Scan for the cell matching the given text and deliver its (x, y) coordinate at center. 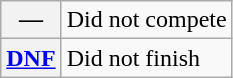
Did not finish (146, 58)
— (31, 20)
Did not compete (146, 20)
DNF (31, 58)
